Return the [X, Y] coordinate for the center point of the cell that contains the specified text.  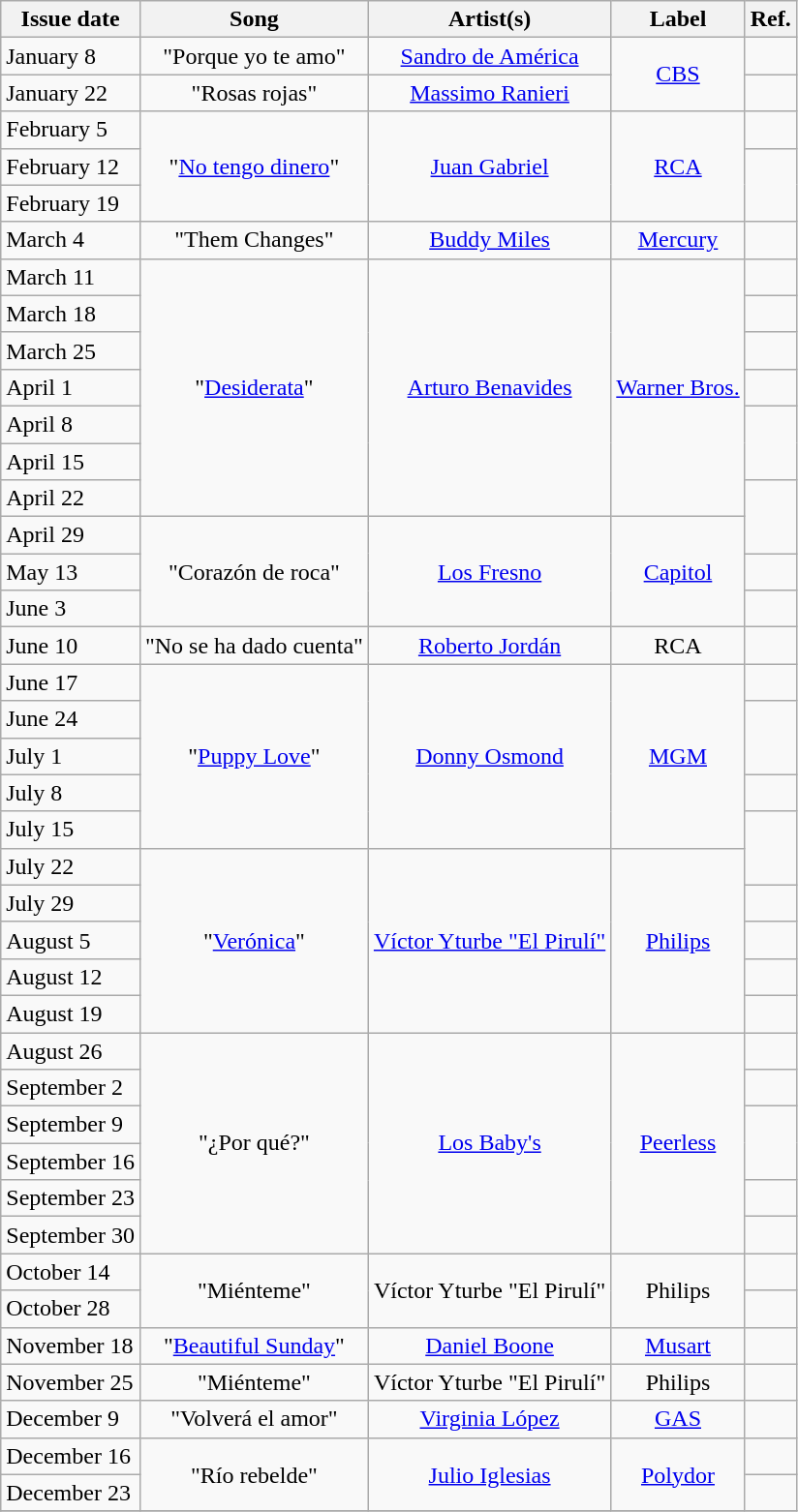
Label [678, 19]
March 4 [71, 240]
Peerless [678, 1142]
Warner Bros. [678, 387]
July 15 [71, 830]
August 5 [71, 940]
March 25 [71, 350]
Issue date [71, 19]
Massimo Ranieri [489, 93]
November 25 [71, 1382]
"Puppy Love" [254, 756]
April 8 [71, 424]
Los Baby's [489, 1142]
"No tengo dinero" [254, 166]
May 13 [71, 572]
Artist(s) [489, 19]
"Rosas rojas" [254, 93]
August 12 [71, 977]
June 17 [71, 682]
"Río rebelde" [254, 1474]
Arturo Benavides [489, 387]
CBS [678, 75]
July 1 [71, 756]
January 22 [71, 93]
October 28 [71, 1309]
Mercury [678, 240]
"¿Por qué?" [254, 1142]
Julio Iglesias [489, 1474]
April 29 [71, 535]
September 9 [71, 1125]
August 19 [71, 1013]
February 12 [71, 166]
Buddy Miles [489, 240]
Los Fresno [489, 572]
June 3 [71, 609]
July 22 [71, 866]
"Beautiful Sunday" [254, 1346]
March 11 [71, 277]
October 14 [71, 1272]
July 29 [71, 903]
GAS [678, 1419]
"Them Changes" [254, 240]
"No se ha dado cuenta" [254, 646]
June 24 [71, 719]
February 19 [71, 203]
January 8 [71, 56]
Donny Osmond [489, 756]
Virginia López [489, 1419]
"Desiderata" [254, 387]
"Volverá el amor" [254, 1419]
Polydor [678, 1474]
Musart [678, 1346]
November 18 [71, 1346]
Sandro de América [489, 56]
"Verónica" [254, 940]
"Corazón de roca" [254, 572]
April 1 [71, 387]
June 10 [71, 646]
Ref. [771, 19]
September 30 [71, 1235]
July 8 [71, 793]
September 16 [71, 1162]
August 26 [71, 1050]
December 9 [71, 1419]
March 18 [71, 314]
September 23 [71, 1198]
Capitol [678, 572]
April 22 [71, 499]
February 5 [71, 130]
April 15 [71, 462]
"Porque yo te amo" [254, 56]
Daniel Boone [489, 1346]
December 16 [71, 1456]
MGM [678, 756]
Juan Gabriel [489, 166]
December 23 [71, 1493]
Song [254, 19]
Roberto Jordán [489, 646]
September 2 [71, 1088]
